Locate the cell with the specified text and output its (x, y) center coordinate. 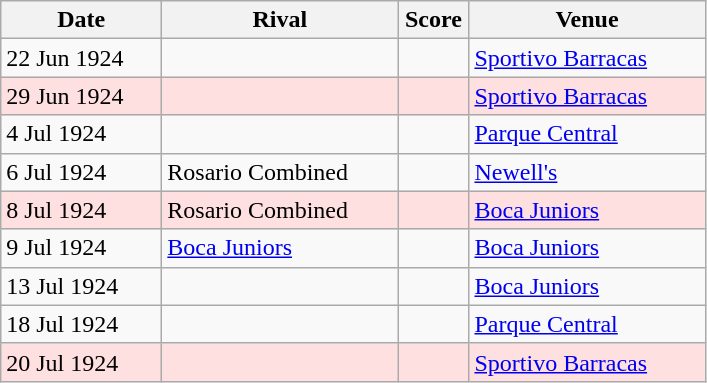
Venue (587, 20)
Score (434, 20)
4 Jul 1924 (82, 134)
20 Jul 1924 (82, 362)
13 Jul 1924 (82, 286)
Date (82, 20)
8 Jul 1924 (82, 210)
9 Jul 1924 (82, 248)
Newell's (587, 172)
29 Jun 1924 (82, 96)
6 Jul 1924 (82, 172)
18 Jul 1924 (82, 324)
22 Jun 1924 (82, 58)
Rival (280, 20)
